Search for the cell housing the specified text and yield its [x, y] center coordinate. 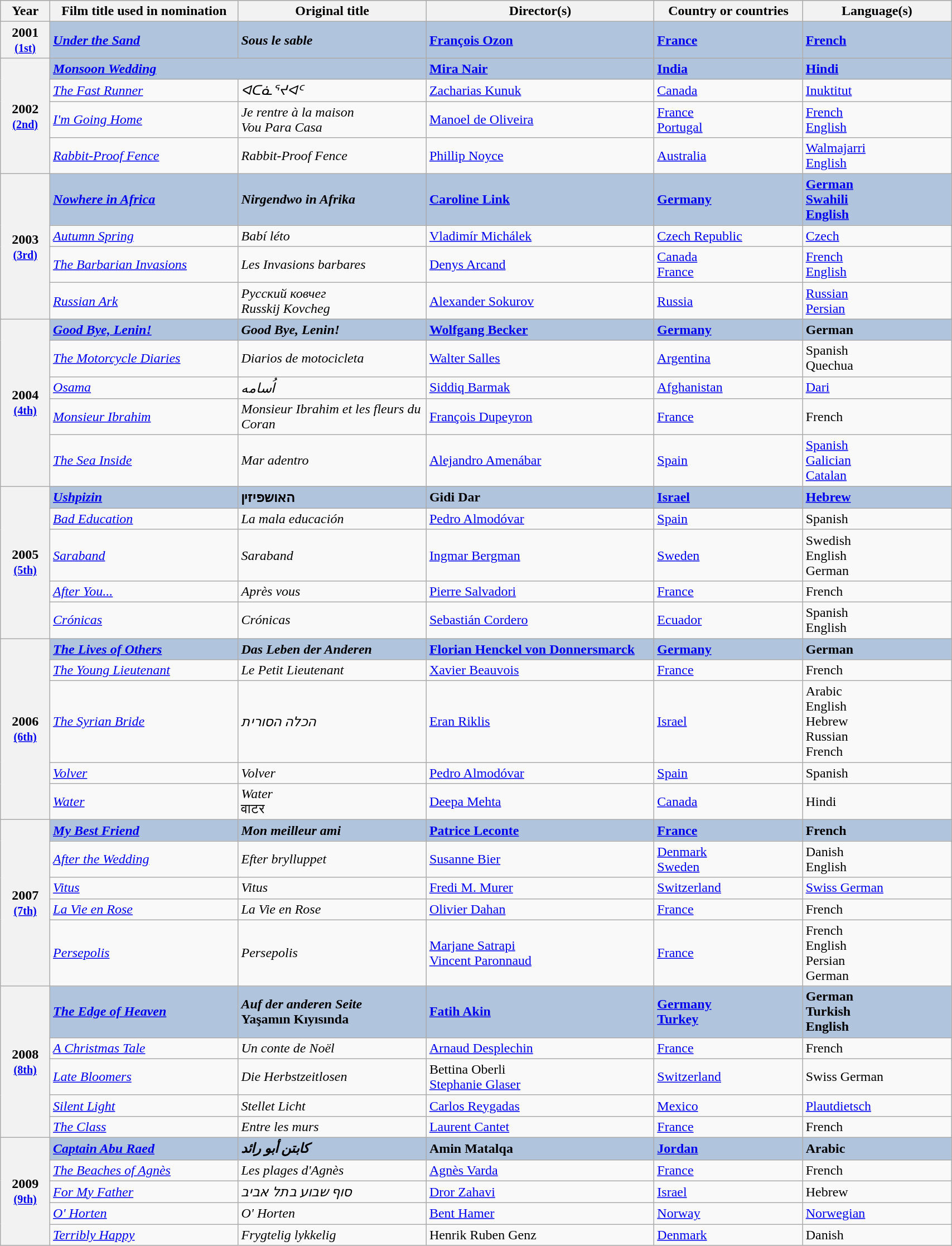
2003(3rd) [26, 247]
Sous le sable [332, 40]
2009(9th) [26, 1191]
A Christmas Tale [144, 1048]
Dari [877, 388]
Eran Riklis [540, 722]
Russian Ark [144, 301]
ᐊᑕᓈᕐᔪᐊᑦ [332, 90]
Henrik Ruben Genz [540, 1235]
Denys Arcand [540, 264]
كابتن أبو رائد [332, 1148]
הכלה הסורית [332, 722]
Das Leben der Anderen [332, 649]
Late Bloomers [144, 1076]
Marjane SatrapiVincent Paronnaud [540, 953]
Efter brylluppet [332, 859]
Autumn Spring [144, 236]
Diarios de motocicleta [332, 358]
Jordan [728, 1148]
Frygtelig lykkelig [332, 1235]
The Sea Inside [144, 461]
Les plages d'Agnès [332, 1170]
Arnaud Desplechin [540, 1048]
האושפיזין [332, 498]
Walter Salles [540, 358]
After You... [144, 591]
Afghanistan [728, 388]
Agnès Varda [540, 1170]
GermanSwahiliEnglish [877, 200]
Deepa Mehta [540, 802]
2004(4th) [26, 403]
The Barbarian Invasions [144, 264]
Florian Henckel von Donnersmarck [540, 649]
Spanish Galician Catalan [877, 461]
Water [144, 802]
Monsieur Ibrahim [144, 417]
2001(1st) [26, 40]
Under the Sand [144, 40]
Director(s) [540, 11]
Plautdietsch [877, 1105]
Carlos Reygadas [540, 1105]
The Class [144, 1127]
2008(8th) [26, 1062]
Ushpizin [144, 498]
Waterवाटर [332, 802]
Denmark [728, 1235]
Auf der anderen SeiteYaşamın Kıyısında [332, 1012]
Русский ковчег Russkij Kovcheg [332, 301]
Country or countries [728, 11]
Phillip Noyce [540, 156]
Czech [877, 236]
The Lives of Others [144, 649]
I'm Going Home [144, 119]
SwedishEnglishGerman [877, 555]
Babí léto [332, 236]
Russia [728, 301]
اُسامه [332, 388]
Nowhere in Africa [144, 200]
Fredi M. Murer [540, 888]
Language(s) [877, 11]
Spanish English [877, 620]
The Motorcycle Diaries [144, 358]
Alejandro Amenábar [540, 461]
Fatih Akin [540, 1012]
France Portugal [728, 119]
Patrice Leconte [540, 830]
2006(6th) [26, 728]
Vladimír Michálek [540, 236]
Bad Education [144, 519]
2002(2nd) [26, 116]
Un conte de Noël [332, 1048]
FrenchEnglishPersianGerman [877, 953]
Dror Zahavi [540, 1192]
The Young Lieutenant [144, 670]
Year [26, 11]
Laurent Cantet [540, 1127]
Entre les murs [332, 1127]
Inuktitut [877, 90]
Les Invasions barbares [332, 264]
Xavier Beauvois [540, 670]
Susanne Bier [540, 859]
Canada France [728, 264]
Australia [728, 156]
Zacharias Kunuk [540, 90]
La mala educación [332, 519]
The Beaches of Agnès [144, 1170]
Osama [144, 388]
Norwegian [877, 1214]
For My Father [144, 1192]
Caroline Link [540, 200]
2005(5th) [26, 562]
François Ozon [540, 40]
GermanTurkishEnglish [877, 1012]
Argentina [728, 358]
Danish [877, 1235]
Silent Light [144, 1105]
2007(7th) [26, 903]
My Best Friend [144, 830]
Siddiq Barmak [540, 388]
Norway [728, 1214]
François Dupeyron [540, 417]
Arabic [877, 1148]
Ingmar Bergman [540, 555]
Original title [332, 11]
Germany Turkey [728, 1012]
Russian Persian [877, 301]
After the Wedding [144, 859]
WalmajarriEnglish [877, 156]
Mon meilleur ami [332, 830]
Alexander Sokurov [540, 301]
Olivier Dahan [540, 909]
Sebastián Cordero [540, 620]
Gidi Dar [540, 498]
Manoel de Oliveira [540, 119]
Après vous [332, 591]
Bent Hamer [540, 1214]
Monsoon Wedding [239, 69]
סוף שבוע בתל אביב [332, 1192]
Bettina Oberli Stephanie Glaser [540, 1076]
Je rentre à la maison Vou Para Casa [332, 119]
Czech Republic [728, 236]
Mexico [728, 1105]
Sweden [728, 555]
Monsieur Ibrahim et les fleurs du Coran [332, 417]
Mar adentro [332, 461]
Ecuador [728, 620]
Terribly Happy [144, 1235]
Le Petit Lieutenant [332, 670]
Film title used in nomination [144, 11]
ArabicEnglishHebrewRussianFrench [877, 722]
Wolfgang Becker [540, 330]
Amin Matalqa [540, 1148]
The Edge of Heaven [144, 1012]
Stellet Licht [332, 1105]
Spanish Quechua [877, 358]
Captain Abu Raed [144, 1148]
The Syrian Bride [144, 722]
The Fast Runner [144, 90]
Denmark Sweden [728, 859]
DanishEnglish [877, 859]
Mira Nair [540, 69]
Pierre Salvadori [540, 591]
Nirgendwo in Afrika [332, 200]
India [728, 69]
Die Herbstzeitlosen [332, 1076]
